Determine the [x, y] coordinate at the center of the cell enclosing the given text.  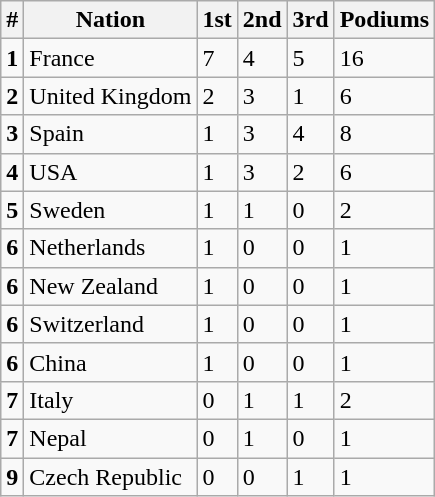
Netherlands [110, 248]
New Zealand [110, 286]
United Kingdom [110, 96]
8 [384, 134]
Nepal [110, 438]
Spain [110, 134]
Czech Republic [110, 477]
1st [217, 20]
# [12, 20]
Sweden [110, 210]
France [110, 58]
Italy [110, 400]
USA [110, 172]
Podiums [384, 20]
Switzerland [110, 324]
China [110, 362]
Nation [110, 20]
3rd [310, 20]
16 [384, 58]
2nd [262, 20]
9 [12, 477]
